Locate the cell with the specified text and output its [x, y] center coordinate. 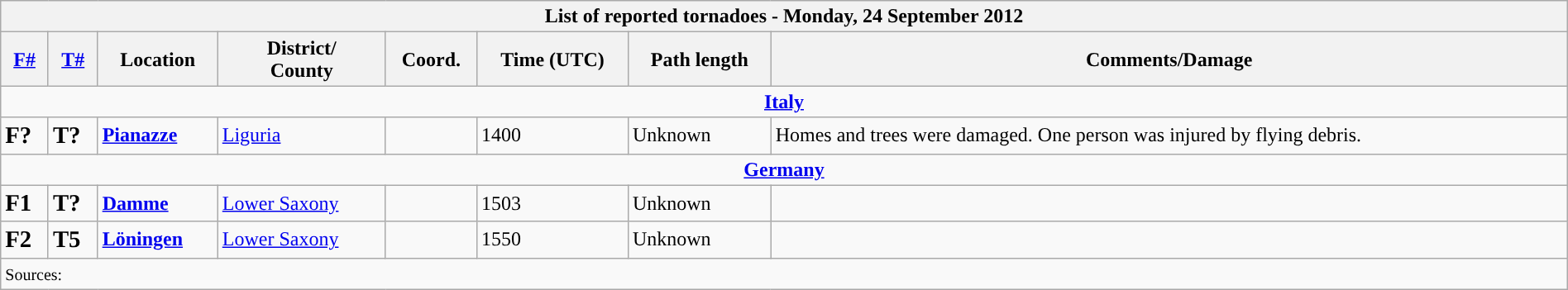
Time (UTC) [552, 59]
F? [25, 135]
Damme [157, 203]
F1 [25, 203]
Pianazze [157, 135]
Comments/Damage [1169, 59]
T# [73, 59]
Sources: [784, 273]
Path length [700, 59]
Löningen [157, 240]
F# [25, 59]
1400 [552, 135]
Germany [784, 169]
T5 [73, 240]
List of reported tornadoes - Monday, 24 September 2012 [784, 17]
1503 [552, 203]
F2 [25, 240]
Homes and trees were damaged. One person was injured by flying debris. [1169, 135]
District/County [301, 59]
Location [157, 59]
Coord. [431, 59]
1550 [552, 240]
Liguria [301, 135]
Italy [784, 102]
